Scan for the cell matching the given text and deliver its [X, Y] coordinate at center. 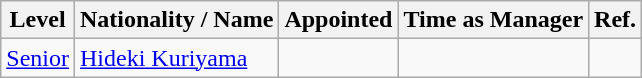
Time as Manager [494, 20]
Level [38, 20]
Hideki Kuriyama [176, 58]
Nationality / Name [176, 20]
Ref. [616, 20]
Senior [38, 58]
Appointed [338, 20]
